Provide the (X, Y) coordinate of the cell's center where the given text is located.  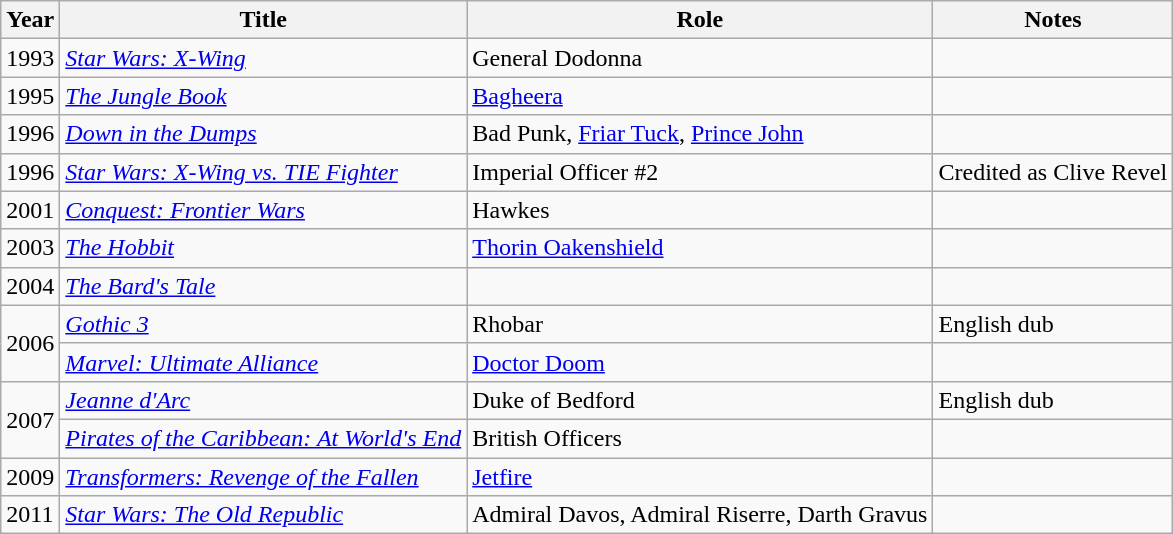
2003 (30, 248)
2009 (30, 477)
Star Wars: X-Wing vs. TIE Fighter (264, 172)
Star Wars: The Old Republic (264, 515)
Doctor Doom (700, 362)
General Dodonna (700, 58)
Hawkes (700, 210)
Gothic 3 (264, 324)
1993 (30, 58)
Credited as Clive Revel (1053, 172)
Imperial Officer #2 (700, 172)
Title (264, 20)
Pirates of the Caribbean: At World's End (264, 438)
2001 (30, 210)
Jetfire (700, 477)
Down in the Dumps (264, 134)
Transformers: Revenge of the Fallen (264, 477)
The Jungle Book (264, 96)
Year (30, 20)
2007 (30, 419)
Duke of Bedford (700, 400)
Thorin Oakenshield (700, 248)
2006 (30, 343)
British Officers (700, 438)
Rhobar (700, 324)
Conquest: Frontier Wars (264, 210)
Bad Punk, Friar Tuck, Prince John (700, 134)
Bagheera (700, 96)
Jeanne d'Arc (264, 400)
2011 (30, 515)
The Hobbit (264, 248)
Notes (1053, 20)
Admiral Davos, Admiral Riserre, Darth Gravus (700, 515)
1995 (30, 96)
2004 (30, 286)
Star Wars: X-Wing (264, 58)
The Bard's Tale (264, 286)
Marvel: Ultimate Alliance (264, 362)
Role (700, 20)
